Locate the cell with the specified text and output its [x, y] center coordinate. 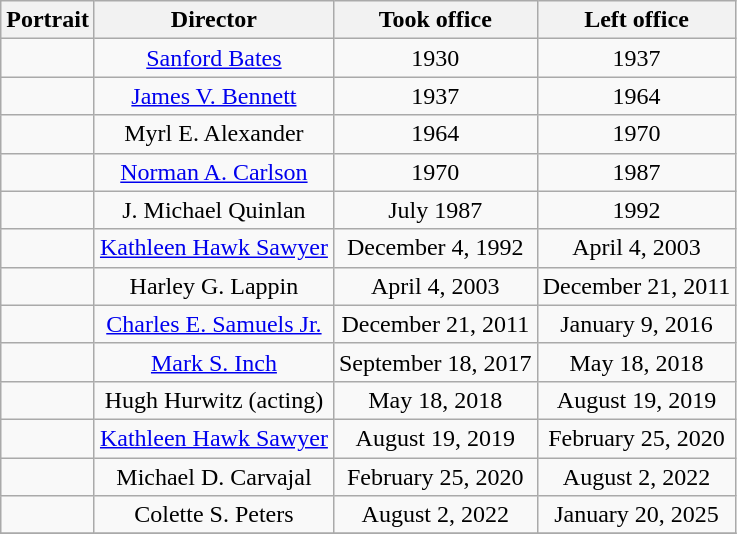
1930 [435, 58]
September 18, 2017 [435, 362]
Harley G. Lappin [214, 286]
January 9, 2016 [636, 324]
Mark S. Inch [214, 362]
Sanford Bates [214, 58]
December 4, 1992 [435, 248]
July 1987 [435, 210]
Hugh Hurwitz (acting) [214, 400]
1987 [636, 172]
Took office [435, 20]
Norman A. Carlson [214, 172]
Charles E. Samuels Jr. [214, 324]
Myrl E. Alexander [214, 134]
Michael D. Carvajal [214, 477]
Colette S. Peters [214, 515]
January 20, 2025 [636, 515]
J. Michael Quinlan [214, 210]
James V. Bennett [214, 96]
Director [214, 20]
Portrait [48, 20]
Left office [636, 20]
1992 [636, 210]
